Capture the cell that displays the provided text and extract its (X, Y) central coordinate. 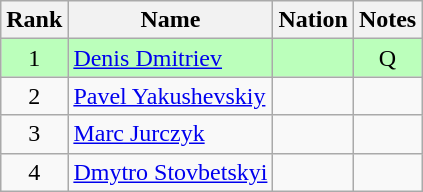
Q (387, 58)
Nation (313, 20)
Denis Dmitriev (170, 58)
Rank (34, 20)
Notes (387, 20)
Name (170, 20)
Dmytro Stovbetskyi (170, 172)
2 (34, 96)
3 (34, 134)
Marc Jurczyk (170, 134)
4 (34, 172)
1 (34, 58)
Pavel Yakushevskiy (170, 96)
